Detect which cell encompasses the target text, then output its (x, y) center coordinate. 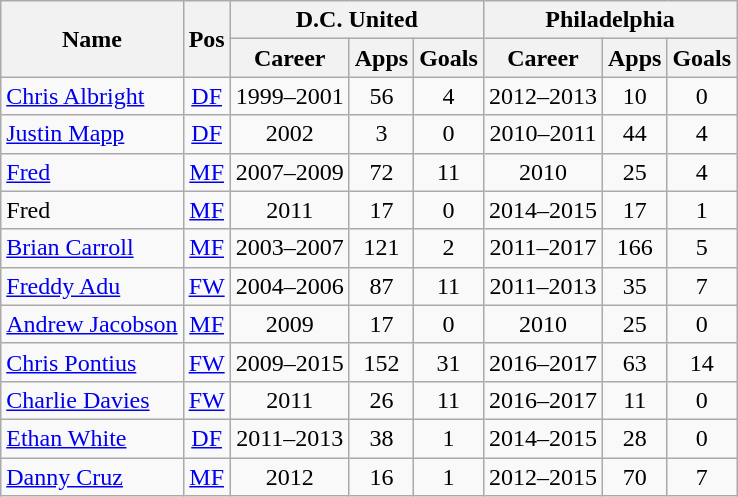
2004–2006 (290, 286)
Andrew Jacobson (92, 324)
121 (381, 248)
2007–2009 (290, 172)
Brian Carroll (92, 248)
72 (381, 172)
70 (634, 477)
166 (634, 248)
Charlie Davies (92, 400)
2012 (290, 477)
2011–2017 (542, 248)
Danny Cruz (92, 477)
Chris Albright (92, 96)
2003–2007 (290, 248)
28 (634, 438)
2010–2011 (542, 134)
2012–2013 (542, 96)
44 (634, 134)
14 (702, 362)
2 (449, 248)
2009–2015 (290, 362)
63 (634, 362)
Justin Mapp (92, 134)
Chris Pontius (92, 362)
2002 (290, 134)
D.C. United (356, 20)
2009 (290, 324)
2012–2015 (542, 477)
Pos (206, 39)
3 (381, 134)
10 (634, 96)
152 (381, 362)
5 (702, 248)
35 (634, 286)
56 (381, 96)
Philadelphia (610, 20)
1999–2001 (290, 96)
Name (92, 39)
31 (449, 362)
26 (381, 400)
Ethan White (92, 438)
Freddy Adu (92, 286)
38 (381, 438)
16 (381, 477)
87 (381, 286)
